Return [X, Y] of the center of cell containing provided text 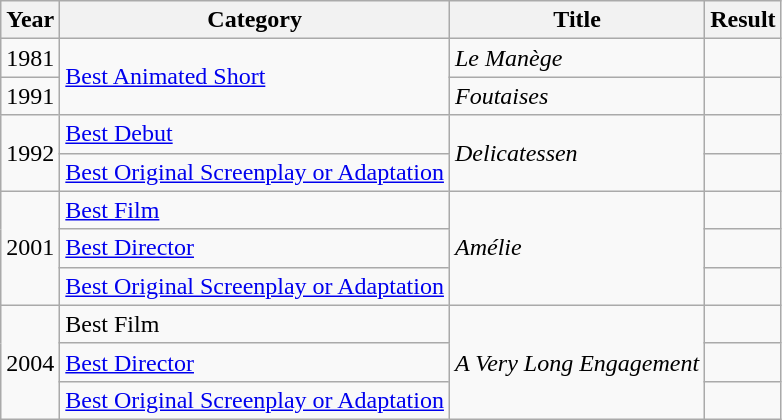
2004 [30, 362]
Result [743, 20]
Best Debut [255, 134]
Amélie [576, 248]
1981 [30, 58]
1991 [30, 96]
A Very Long Engagement [576, 362]
Delicatessen [576, 153]
Best Animated Short [255, 77]
2001 [30, 248]
1992 [30, 153]
Category [255, 20]
Le Manège [576, 58]
Title [576, 20]
Foutaises [576, 96]
Year [30, 20]
